Detect which cell encompasses the target text, then output its [x, y] center coordinate. 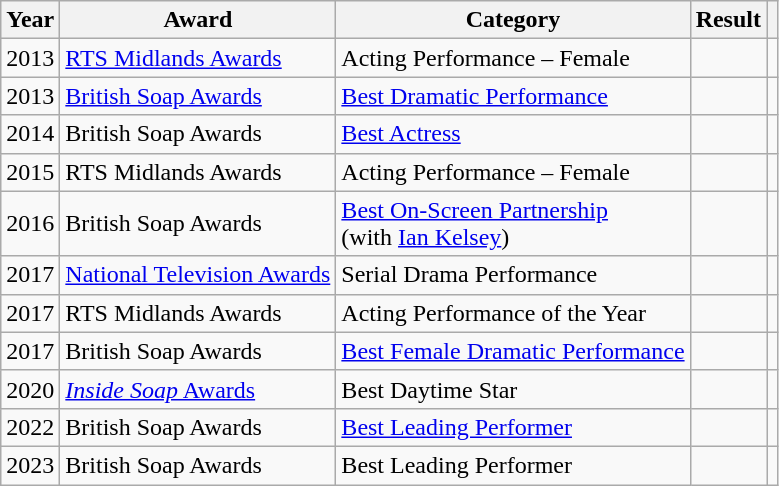
Best On-Screen Partnership (with Ian Kelsey) [513, 224]
Year [30, 20]
2022 [30, 427]
Award [198, 20]
2014 [30, 134]
2020 [30, 389]
Best Actress [513, 134]
National Television Awards [198, 275]
Best Daytime Star [513, 389]
2016 [30, 224]
Inside Soap Awards [198, 389]
Best Female Dramatic Performance [513, 351]
2015 [30, 172]
2023 [30, 465]
Category [513, 20]
Result [728, 20]
Serial Drama Performance [513, 275]
Acting Performance of the Year [513, 313]
Best Dramatic Performance [513, 96]
